Output the (x, y) coordinate of the center of the cell containing the given text.  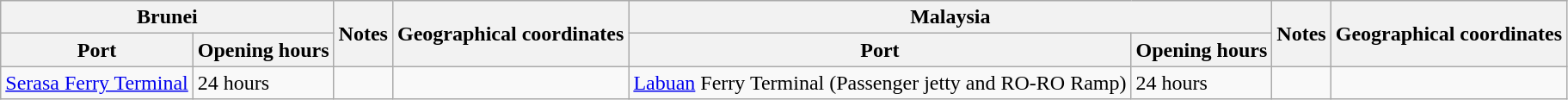
Serasa Ferry Terminal (97, 83)
Malaysia (950, 17)
Labuan Ferry Terminal (Passenger jetty and RO-RO Ramp) (880, 83)
Brunei (167, 17)
